Scan for the cell matching the given text and deliver its [X, Y] coordinate at center. 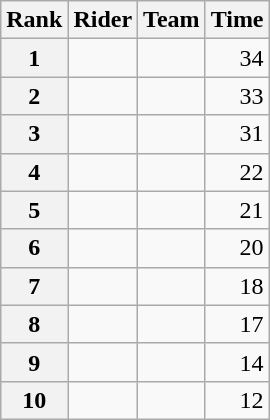
2 [34, 96]
5 [34, 210]
22 [237, 172]
14 [237, 362]
21 [237, 210]
20 [237, 248]
Team [172, 20]
8 [34, 324]
18 [237, 286]
7 [34, 286]
4 [34, 172]
Rank [34, 20]
34 [237, 58]
1 [34, 58]
Rider [103, 20]
3 [34, 134]
12 [237, 400]
10 [34, 400]
6 [34, 248]
17 [237, 324]
Time [237, 20]
33 [237, 96]
9 [34, 362]
31 [237, 134]
